For the text-containing cell, return its midpoint in [X, Y] coordinate format. 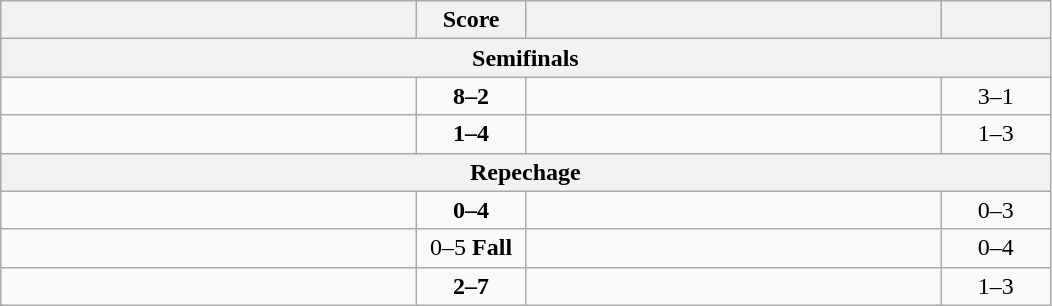
2–7 [472, 286]
3–1 [996, 96]
Repechage [526, 172]
Semifinals [526, 58]
1–4 [472, 134]
Score [472, 20]
0–5 Fall [472, 248]
0–3 [996, 210]
8–2 [472, 96]
